For the text-containing cell, return its midpoint in [X, Y] coordinate format. 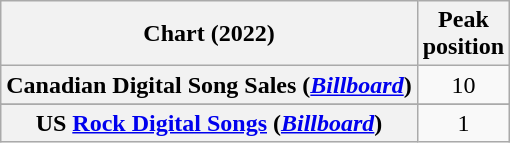
1 [463, 123]
Peakposition [463, 34]
10 [463, 85]
Canadian Digital Song Sales (Billboard) [209, 85]
Chart (2022) [209, 34]
US Rock Digital Songs (Billboard) [209, 123]
